For the text-containing cell, return its midpoint in [X, Y] coordinate format. 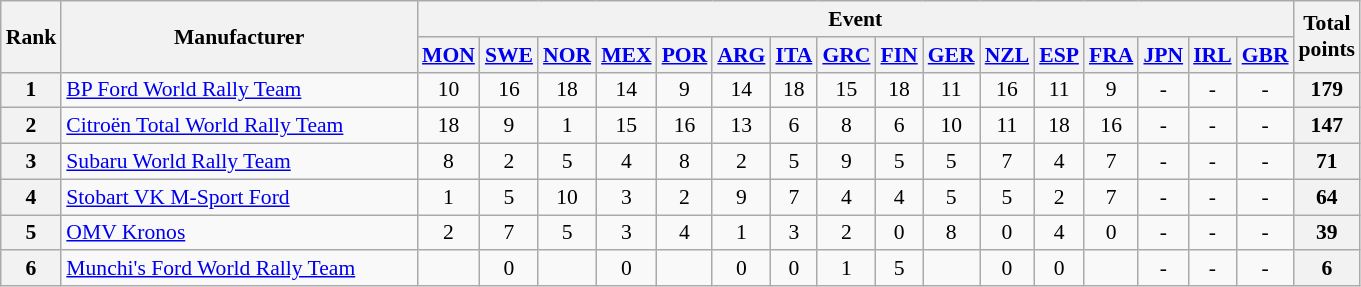
MEX [626, 55]
ESP [1059, 55]
JPN [1163, 55]
GER [952, 55]
Event [856, 19]
71 [1328, 162]
GRC [846, 55]
GBR [1266, 55]
Manufacturer [239, 36]
NOR [567, 55]
Subaru World Rally Team [239, 162]
13 [741, 126]
IRL [1212, 55]
Munchi's Ford World Rally Team [239, 269]
Citroën Total World Rally Team [239, 126]
BP Ford World Rally Team [239, 90]
Rank [32, 36]
SWE [509, 55]
ITA [794, 55]
MON [448, 55]
147 [1328, 126]
179 [1328, 90]
FIN [898, 55]
39 [1328, 233]
ARG [741, 55]
64 [1328, 197]
POR [685, 55]
Stobart VK M-Sport Ford [239, 197]
Totalpoints [1328, 36]
FRA [1111, 55]
OMV Kronos [239, 233]
NZL [1008, 55]
